Provide the [X, Y] coordinate of the cell's center where the given text is located.  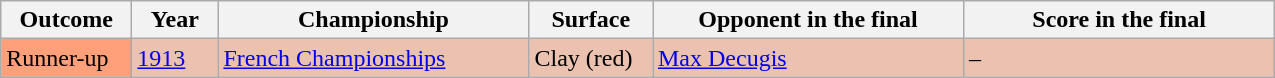
– [1120, 58]
Year [175, 20]
Surface [591, 20]
Runner-up [66, 58]
Score in the final [1120, 20]
Outcome [66, 20]
French Championships [374, 58]
Clay (red) [591, 58]
1913 [175, 58]
Max Decugis [808, 58]
Championship [374, 20]
Opponent in the final [808, 20]
